Return the (X, Y) coordinate for the center point of the cell that contains the specified text.  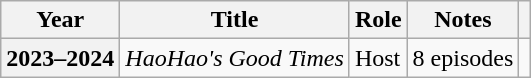
Host (378, 58)
Notes (463, 20)
8 episodes (463, 58)
Title (235, 20)
Year (60, 20)
Role (378, 20)
HaoHao's Good Times (235, 58)
2023–2024 (60, 58)
